Search for the cell housing the specified text and yield its (X, Y) center coordinate. 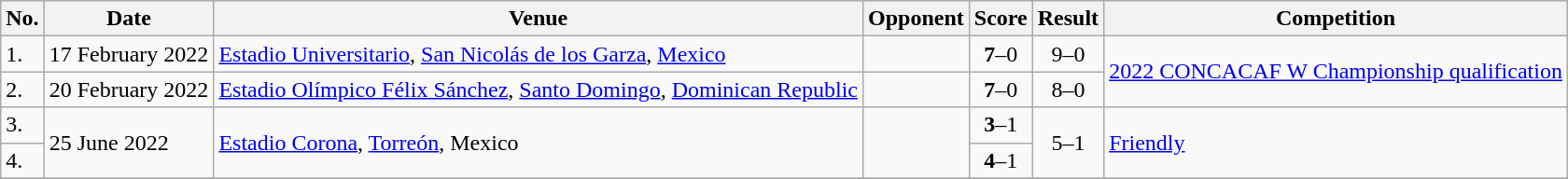
2022 CONCACAF W Championship qualification (1337, 72)
3. (22, 125)
25 June 2022 (129, 143)
Score (1001, 19)
17 February 2022 (129, 54)
9–0 (1068, 54)
No. (22, 19)
2. (22, 89)
Estadio Olímpico Félix Sánchez, Santo Domingo, Dominican Republic (539, 89)
4–1 (1001, 160)
8–0 (1068, 89)
Venue (539, 19)
20 February 2022 (129, 89)
5–1 (1068, 143)
Date (129, 19)
Estadio Corona, Torreón, Mexico (539, 143)
Result (1068, 19)
Competition (1337, 19)
4. (22, 160)
Estadio Universitario, San Nicolás de los Garza, Mexico (539, 54)
3–1 (1001, 125)
1. (22, 54)
Opponent (916, 19)
Friendly (1337, 143)
